Return [X, Y] of the center of cell containing provided text 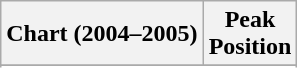
Chart (2004–2005) [102, 34]
PeakPosition [250, 34]
